Return the (X, Y) coordinate for the center point of the cell that contains the specified text.  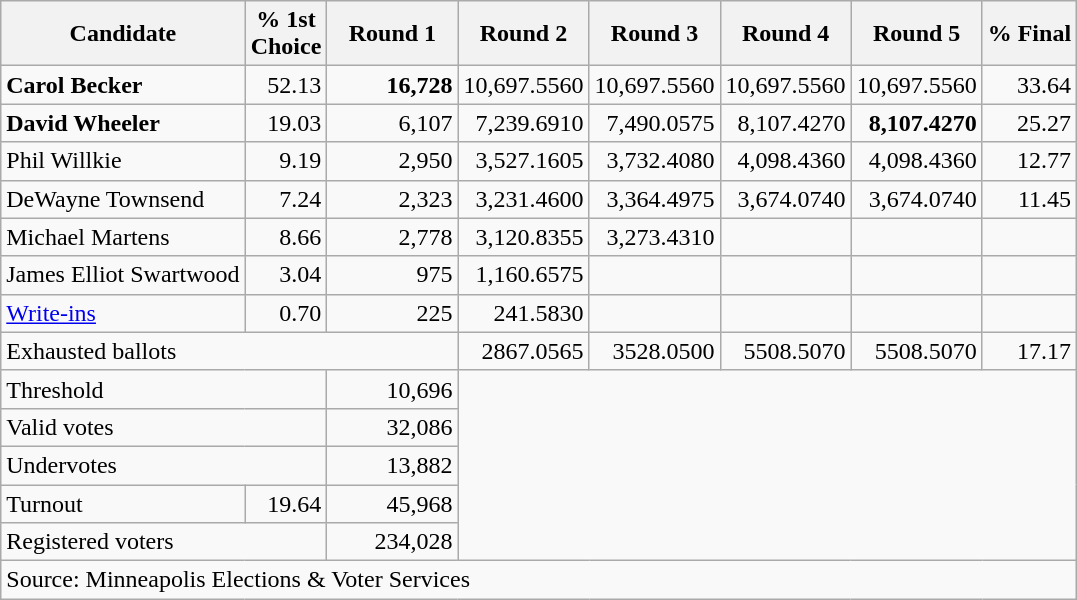
241.5830 (524, 313)
12.77 (1029, 161)
% 1stChoice (286, 34)
7,239.6910 (524, 123)
7.24 (286, 199)
% Final (1029, 34)
32,086 (392, 427)
2,950 (392, 161)
Undervotes (164, 465)
Registered voters (164, 542)
Threshold (164, 389)
33.64 (1029, 85)
2867.0565 (524, 351)
225 (392, 313)
Turnout (123, 503)
17.17 (1029, 351)
3,231.4600 (524, 199)
3.04 (286, 275)
13,882 (392, 465)
Michael Martens (123, 237)
7,490.0575 (654, 123)
0.70 (286, 313)
Round 4 (786, 34)
David Wheeler (123, 123)
3,527.1605 (524, 161)
Phil Willkie (123, 161)
Round 2 (524, 34)
25.27 (1029, 123)
975 (392, 275)
10,696 (392, 389)
DeWayne Townsend (123, 199)
James Elliot Swartwood (123, 275)
3528.0500 (654, 351)
Carol Becker (123, 85)
19.64 (286, 503)
3,364.4975 (654, 199)
Write-ins (123, 313)
Round 5 (916, 34)
11.45 (1029, 199)
Round 1 (392, 34)
Exhausted ballots (230, 351)
3,120.8355 (524, 237)
Round 3 (654, 34)
Source: Minneapolis Elections & Voter Services (539, 580)
Candidate (123, 34)
Valid votes (164, 427)
3,732.4080 (654, 161)
45,968 (392, 503)
6,107 (392, 123)
1,160.6575 (524, 275)
19.03 (286, 123)
234,028 (392, 542)
2,323 (392, 199)
3,273.4310 (654, 237)
16,728 (392, 85)
52.13 (286, 85)
8.66 (286, 237)
9.19 (286, 161)
2,778 (392, 237)
